Capture the cell that displays the provided text and extract its (X, Y) central coordinate. 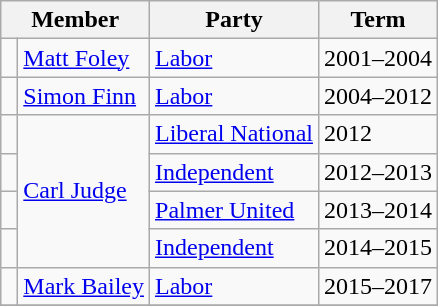
Member (76, 20)
2004–2012 (378, 96)
Term (378, 20)
Simon Finn (84, 96)
2013–2014 (378, 210)
Palmer United (234, 210)
2015–2017 (378, 286)
2012–2013 (378, 172)
2012 (378, 134)
Liberal National (234, 134)
Carl Judge (84, 191)
Mark Bailey (84, 286)
Matt Foley (84, 58)
Party (234, 20)
2001–2004 (378, 58)
2014–2015 (378, 248)
